Determine the (x, y) coordinate at the center of the cell enclosing the given text.  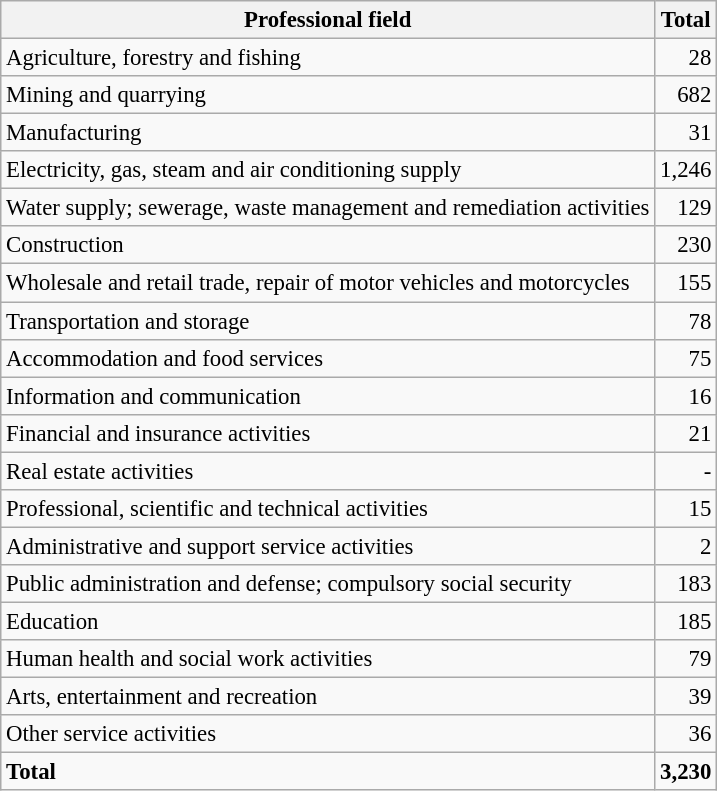
Arts, entertainment and recreation (328, 697)
155 (686, 283)
Agriculture, forestry and fishing (328, 58)
183 (686, 584)
Administrative and support service activities (328, 546)
1,246 (686, 170)
230 (686, 245)
Human health and social work activities (328, 659)
Other service activities (328, 734)
Manufacturing (328, 133)
Mining and quarrying (328, 95)
Professional, scientific and technical activities (328, 509)
Water supply; sewerage, waste management and remediation activities (328, 208)
Accommodation and food services (328, 358)
185 (686, 621)
Information and communication (328, 396)
Public administration and defense; compulsory social security (328, 584)
2 (686, 546)
16 (686, 396)
3,230 (686, 772)
28 (686, 58)
Construction (328, 245)
75 (686, 358)
78 (686, 321)
21 (686, 433)
15 (686, 509)
- (686, 471)
Financial and insurance activities (328, 433)
36 (686, 734)
682 (686, 95)
Professional field (328, 20)
31 (686, 133)
79 (686, 659)
Electricity, gas, steam and air conditioning supply (328, 170)
39 (686, 697)
Transportation and storage (328, 321)
Real estate activities (328, 471)
Wholesale and retail trade, repair of motor vehicles and motorcycles (328, 283)
129 (686, 208)
Education (328, 621)
